For the text-containing cell, return its midpoint in [X, Y] coordinate format. 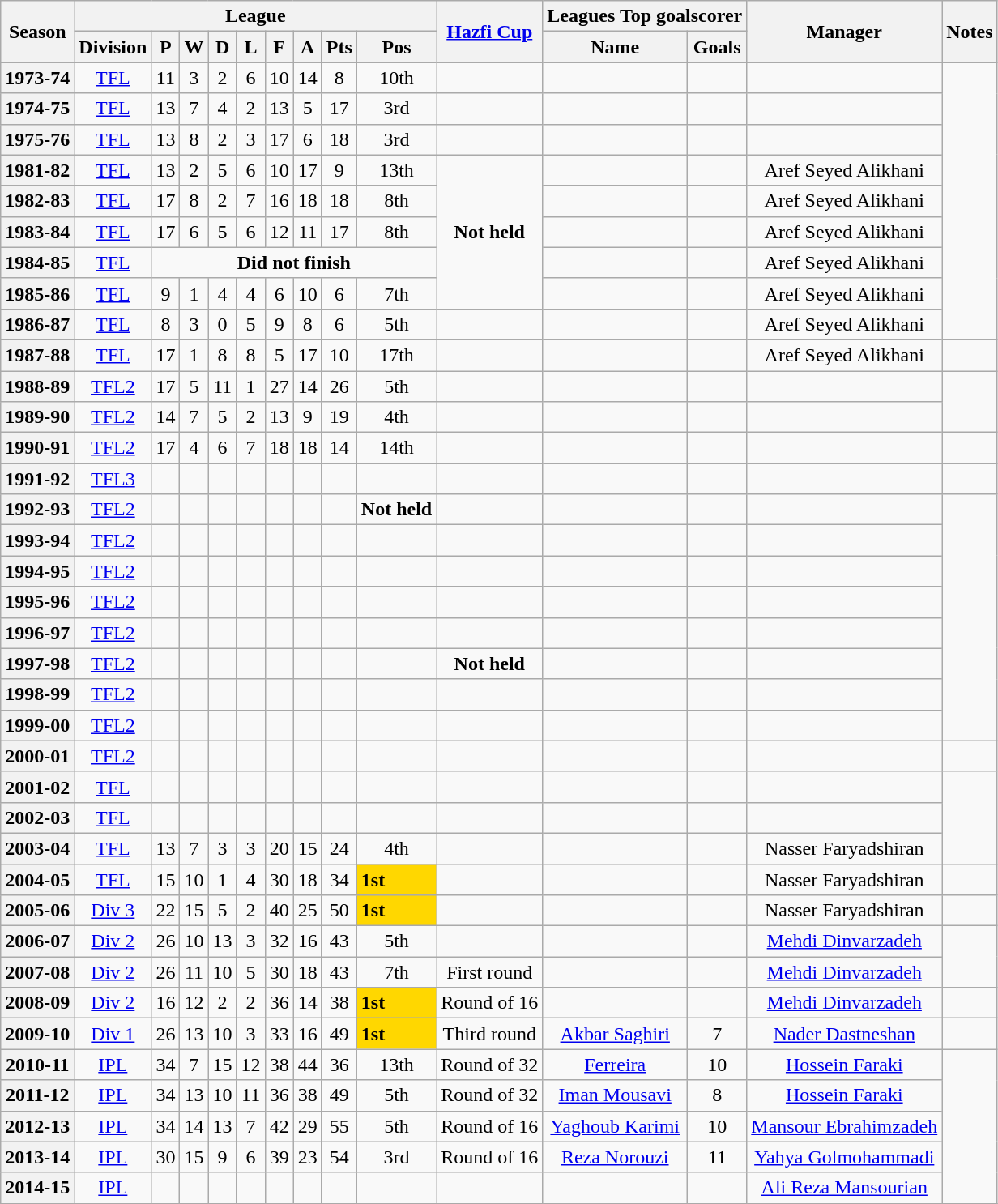
Notes [970, 32]
2009-10 [37, 1034]
2003-04 [37, 848]
1973-74 [37, 78]
2013-14 [37, 1157]
1983-84 [37, 232]
10th [396, 78]
2000-01 [37, 756]
W [194, 47]
1993-94 [37, 540]
1989-90 [37, 417]
Did not finish [294, 263]
First round [489, 972]
22 [165, 911]
Pts [339, 47]
1991-92 [37, 479]
39 [279, 1157]
55 [339, 1126]
Season [37, 32]
42 [279, 1126]
1981-82 [37, 170]
1975-76 [37, 139]
Akbar Saghiri [616, 1034]
2014-15 [37, 1188]
29 [308, 1126]
14th [396, 448]
Leagues Top goalscorer [645, 16]
33 [279, 1034]
Pos [396, 47]
2008-09 [37, 1003]
2001-02 [37, 787]
L [251, 47]
1997-98 [37, 664]
1996-97 [37, 633]
Reza Norouzi [616, 1157]
1990-91 [37, 448]
TFL3 [113, 479]
Yahya Golmohammadi [844, 1157]
League [256, 16]
50 [339, 911]
Nader Dastneshan [844, 1034]
Division [113, 47]
20 [279, 848]
1982-83 [37, 201]
1984-85 [37, 263]
A [308, 47]
Third round [489, 1034]
P [165, 47]
54 [339, 1157]
25 [308, 911]
Manager [844, 32]
Name [616, 47]
1995-96 [37, 602]
24 [339, 848]
Ferreira [616, 1065]
0 [222, 324]
Yaghoub Karimi [616, 1126]
40 [279, 911]
32 [279, 941]
Div 1 [113, 1034]
Hazfi Cup [489, 32]
Goals [718, 47]
D [222, 47]
1985-86 [37, 293]
Iman Mousavi [616, 1095]
1994-95 [37, 571]
1987-88 [37, 355]
2012-13 [37, 1126]
2011-12 [37, 1095]
27 [279, 386]
F [279, 47]
Div 3 [113, 911]
19 [339, 417]
2006-07 [37, 941]
1998-99 [37, 694]
Mansour Ebrahimzadeh [844, 1126]
Ali Reza Mansourian [844, 1188]
1986-87 [37, 324]
1992-93 [37, 510]
2004-05 [37, 879]
44 [308, 1065]
23 [308, 1157]
2007-08 [37, 972]
1988-89 [37, 386]
2005-06 [37, 911]
1974-75 [37, 109]
17th [396, 355]
1999-00 [37, 725]
2010-11 [37, 1065]
2002-03 [37, 818]
